Provide the [X, Y] coordinate of the cell's center where the given text is located.  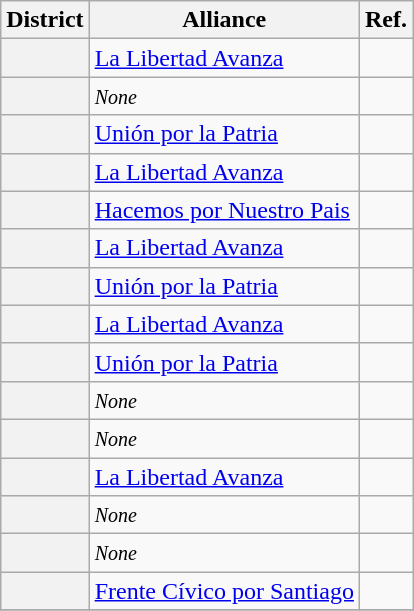
Alliance [224, 20]
Hacemos por Nuestro Pais [224, 210]
District [45, 20]
Frente Cívico por Santiago [224, 591]
Ref. [386, 20]
